Return the (x, y) coordinate for the center point of the cell that contains the specified text.  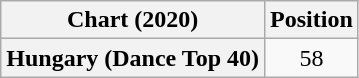
Hungary (Dance Top 40) (133, 58)
58 (312, 58)
Position (312, 20)
Chart (2020) (133, 20)
